Return the [X, Y] coordinate for the center point of the cell that contains the specified text.  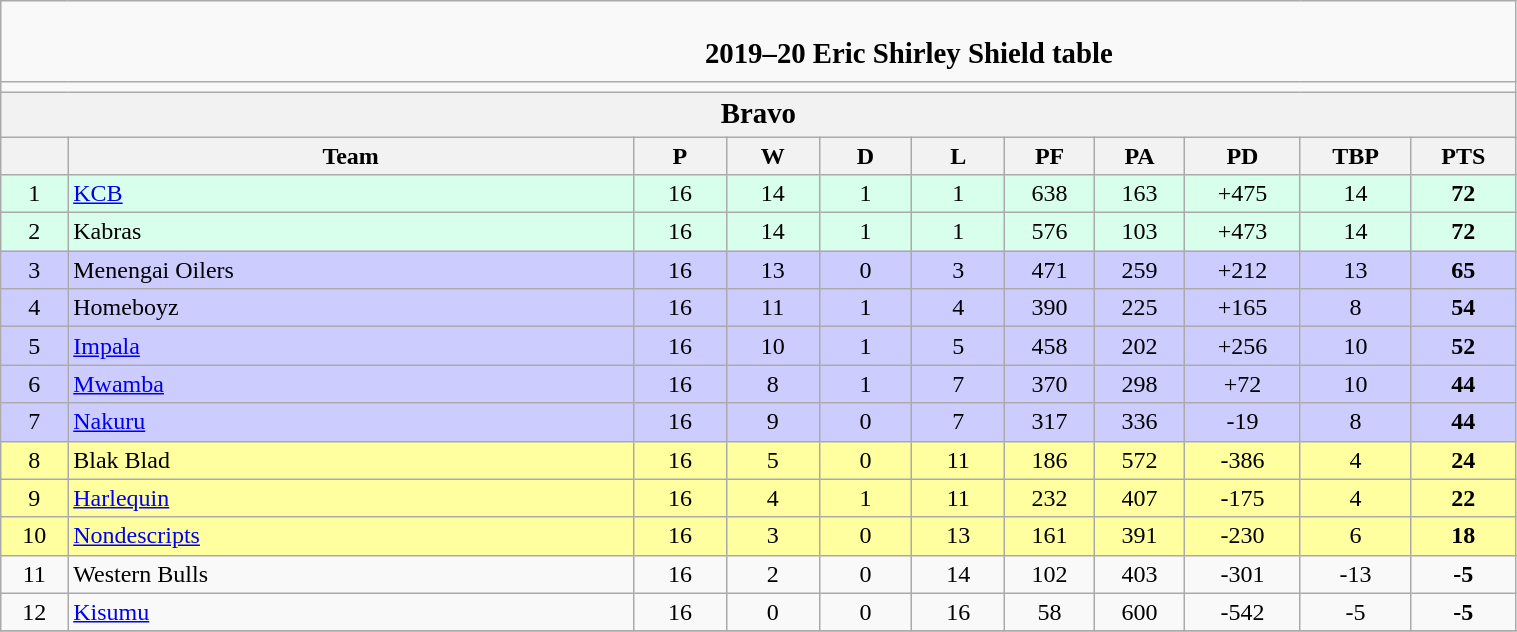
Team [351, 155]
103 [1140, 232]
W [772, 155]
Kabras [351, 232]
-13 [1355, 574]
Nondescripts [351, 536]
232 [1050, 498]
54 [1464, 308]
Nakuru [351, 422]
Western Bulls [351, 574]
Kisumu [351, 612]
186 [1050, 460]
+256 [1243, 346]
+212 [1243, 270]
+165 [1243, 308]
58 [1050, 612]
163 [1140, 194]
Blak Blad [351, 460]
638 [1050, 194]
458 [1050, 346]
TBP [1355, 155]
PD [1243, 155]
298 [1140, 384]
336 [1140, 422]
D [866, 155]
202 [1140, 346]
PA [1140, 155]
KCB [351, 194]
18 [1464, 536]
Harlequin [351, 498]
403 [1140, 574]
PTS [1464, 155]
65 [1464, 270]
572 [1140, 460]
-19 [1243, 422]
P [680, 155]
-175 [1243, 498]
407 [1140, 498]
52 [1464, 346]
576 [1050, 232]
Bravo [758, 114]
600 [1140, 612]
+473 [1243, 232]
225 [1140, 308]
+72 [1243, 384]
259 [1140, 270]
+475 [1243, 194]
390 [1050, 308]
12 [34, 612]
391 [1140, 536]
-542 [1243, 612]
Mwamba [351, 384]
471 [1050, 270]
-386 [1243, 460]
102 [1050, 574]
Menengai Oilers [351, 270]
370 [1050, 384]
161 [1050, 536]
-301 [1243, 574]
317 [1050, 422]
Impala [351, 346]
-230 [1243, 536]
22 [1464, 498]
24 [1464, 460]
Homeboyz [351, 308]
PF [1050, 155]
L [958, 155]
